For the text-containing cell, return its midpoint in (X, Y) coordinate format. 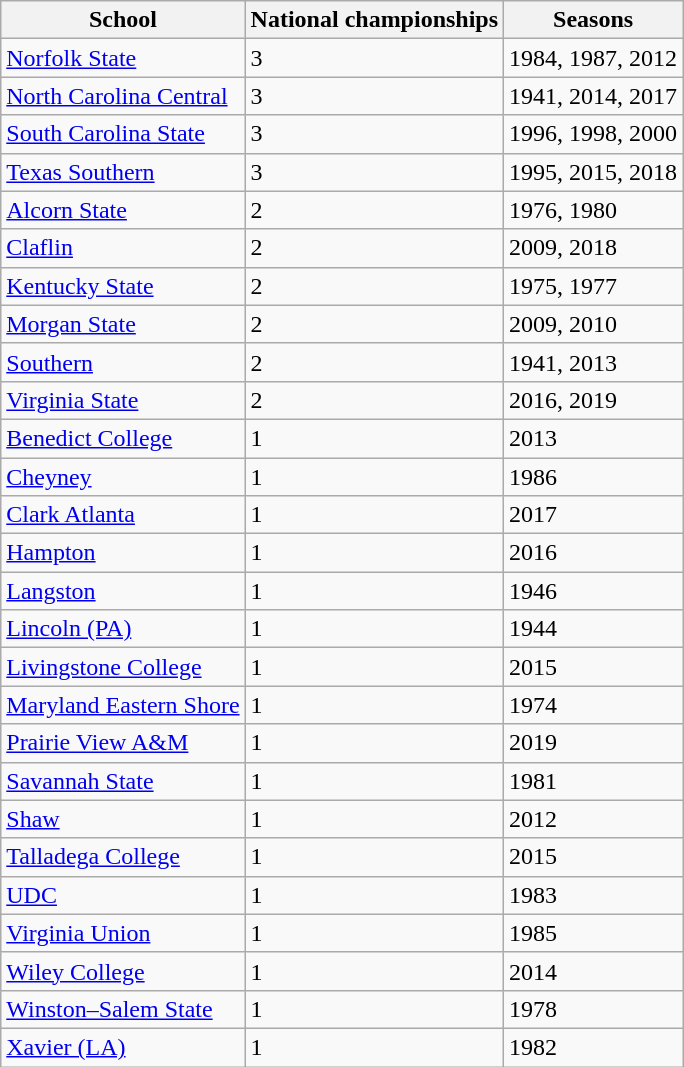
1996, 1998, 2000 (594, 134)
Wiley College (123, 971)
2019 (594, 743)
Benedict College (123, 438)
1995, 2015, 2018 (594, 172)
1976, 1980 (594, 210)
Clark Atlanta (123, 515)
2014 (594, 971)
School (123, 20)
Hampton (123, 553)
Claflin (123, 248)
1986 (594, 477)
1941, 2013 (594, 362)
2016, 2019 (594, 400)
Shaw (123, 819)
Talladega College (123, 857)
1946 (594, 591)
Norfolk State (123, 58)
Langston (123, 591)
Prairie View A&M (123, 743)
1981 (594, 781)
2013 (594, 438)
Xavier (LA) (123, 1047)
2016 (594, 553)
Southern (123, 362)
2017 (594, 515)
National championships (374, 20)
Alcorn State (123, 210)
2009, 2010 (594, 324)
Seasons (594, 20)
South Carolina State (123, 134)
North Carolina Central (123, 96)
Winston–Salem State (123, 1009)
2009, 2018 (594, 248)
1941, 2014, 2017 (594, 96)
1983 (594, 895)
Virginia Union (123, 933)
Texas Southern (123, 172)
2012 (594, 819)
UDC (123, 895)
1944 (594, 629)
1978 (594, 1009)
Savannah State (123, 781)
Lincoln (PA) (123, 629)
Maryland Eastern Shore (123, 705)
1984, 1987, 2012 (594, 58)
Cheyney (123, 477)
Livingstone College (123, 667)
1982 (594, 1047)
1985 (594, 933)
Morgan State (123, 324)
Kentucky State (123, 286)
Virginia State (123, 400)
1975, 1977 (594, 286)
1974 (594, 705)
